Pinpoint the cell where the given text exists, returning its [x, y] midpoint coordinate. 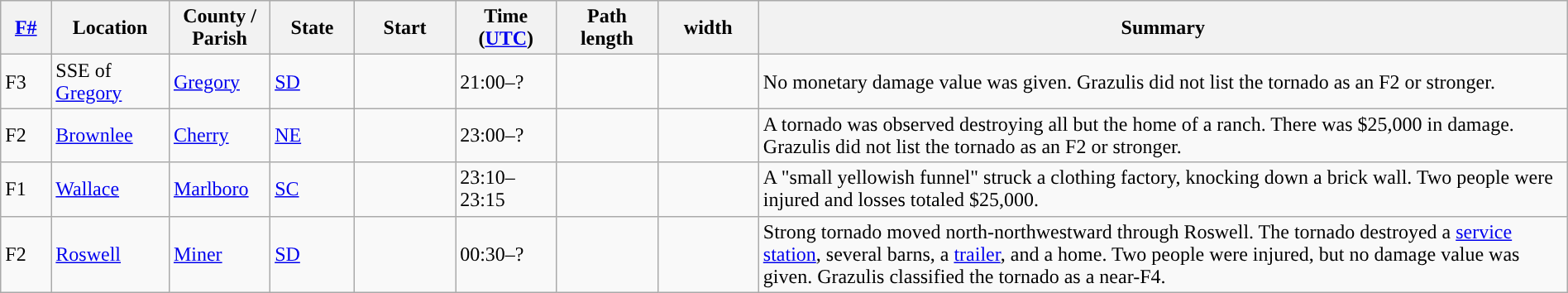
00:30–? [506, 254]
Marlboro [219, 189]
No monetary damage value was given. Grazulis did not list the tornado as an F2 or stronger. [1163, 81]
Wallace [111, 189]
A tornado was observed destroying all but the home of a ranch. There was $25,000 in damage. Grazulis did not list the tornado as an F2 or stronger. [1163, 136]
Location [111, 28]
Miner [219, 254]
Roswell [111, 254]
Start [404, 28]
Time (UTC) [506, 28]
State [313, 28]
NE [313, 136]
Cherry [219, 136]
A "small yellowish funnel" struck a clothing factory, knocking down a brick wall. Two people were injured and losses totaled $25,000. [1163, 189]
Gregory [219, 81]
21:00–? [506, 81]
23:00–? [506, 136]
SSE of Gregory [111, 81]
Path length [607, 28]
width [708, 28]
F# [26, 28]
23:10–23:15 [506, 189]
F3 [26, 81]
County / Parish [219, 28]
F1 [26, 189]
Brownlee [111, 136]
SC [313, 189]
Summary [1163, 28]
